Locate the cell with the specified text and output its (X, Y) center coordinate. 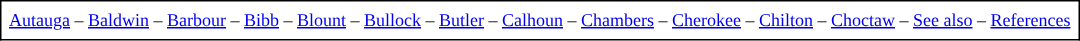
Autauga – Baldwin – Barbour – Bibb – Blount – Bullock – Butler – Calhoun – Chambers – Cherokee – Chilton – Choctaw – See also – References (540, 20)
